Provide the (X, Y) coordinate of the cell's center where the given text is located.  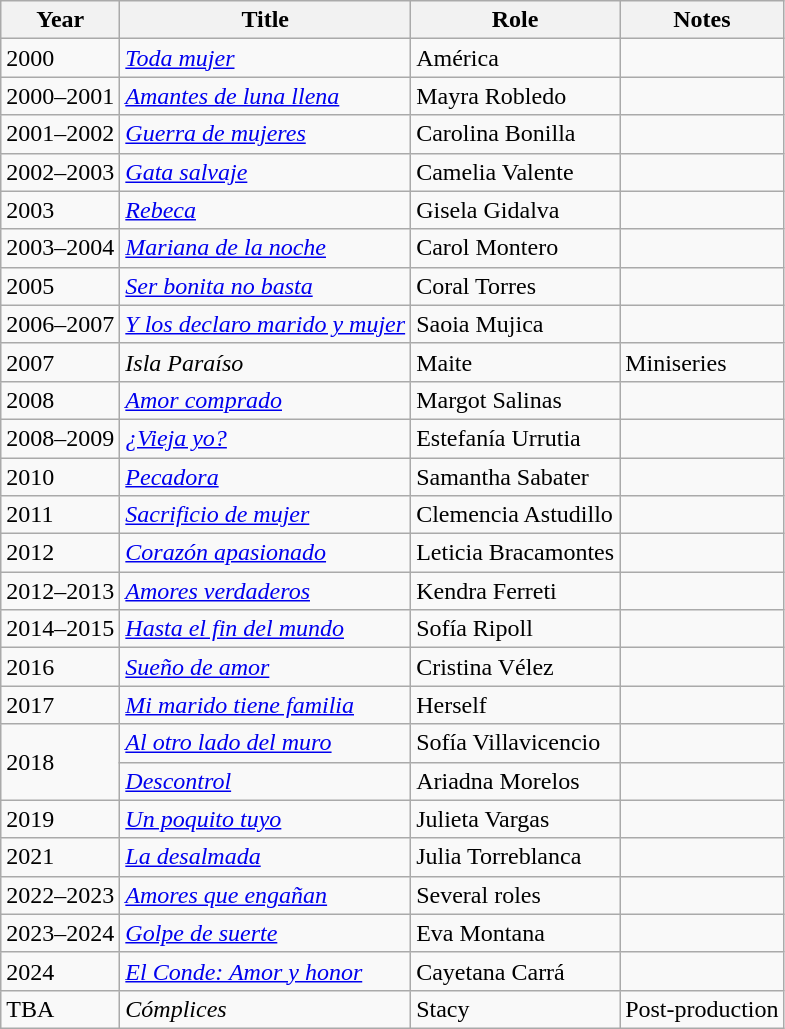
Toda mujer (266, 58)
Estefanía Urrutia (516, 438)
2014–2015 (60, 629)
Title (266, 20)
Al otro lado del muro (266, 743)
Ser bonita no basta (266, 286)
2018 (60, 762)
Amor comprado (266, 400)
Gisela Gidalva (516, 210)
Golpe de suerte (266, 933)
Descontrol (266, 781)
Herself (516, 705)
2003 (60, 210)
Amores verdaderos (266, 591)
Mayra Robledo (516, 96)
Eva Montana (516, 933)
2005 (60, 286)
2000 (60, 58)
Saoia Mujica (516, 324)
2011 (60, 515)
Sofía Ripoll (516, 629)
2016 (60, 667)
Y los declaro marido y mujer (266, 324)
Notes (702, 20)
Cristina Vélez (516, 667)
Amantes de luna llena (266, 96)
2008–2009 (60, 438)
Carol Montero (516, 248)
¿Vieja yo? (266, 438)
2002–2003 (60, 172)
2024 (60, 971)
Year (60, 20)
2022–2023 (60, 895)
Julieta Vargas (516, 819)
Carolina Bonilla (516, 134)
Stacy (516, 1009)
Mi marido tiene familia (266, 705)
Cómplices (266, 1009)
Sueño de amor (266, 667)
Samantha Sabater (516, 477)
La desalmada (266, 857)
Cayetana Carrá (516, 971)
2001–2002 (60, 134)
2008 (60, 400)
2023–2024 (60, 933)
Coral Torres (516, 286)
2007 (60, 362)
Isla Paraíso (266, 362)
Role (516, 20)
Un poquito tuyo (266, 819)
Miniseries (702, 362)
Sacrificio de mujer (266, 515)
2019 (60, 819)
Corazón apasionado (266, 553)
Gata salvaje (266, 172)
Pecadora (266, 477)
Margot Salinas (516, 400)
2006–2007 (60, 324)
Rebeca (266, 210)
Kendra Ferreti (516, 591)
2012 (60, 553)
Guerra de mujeres (266, 134)
El Conde: Amor y honor (266, 971)
Leticia Bracamontes (516, 553)
2000–2001 (60, 96)
Mariana de la noche (266, 248)
Hasta el fin del mundo (266, 629)
Clemencia Astudillo (516, 515)
Ariadna Morelos (516, 781)
2012–2013 (60, 591)
Post-production (702, 1009)
Julia Torreblanca (516, 857)
Several roles (516, 895)
Amores que engañan (266, 895)
TBA (60, 1009)
2017 (60, 705)
2010 (60, 477)
América (516, 58)
2021 (60, 857)
Camelia Valente (516, 172)
Maite (516, 362)
2003–2004 (60, 248)
Sofía Villavicencio (516, 743)
